Locate the cell with the specified text and output its (x, y) center coordinate. 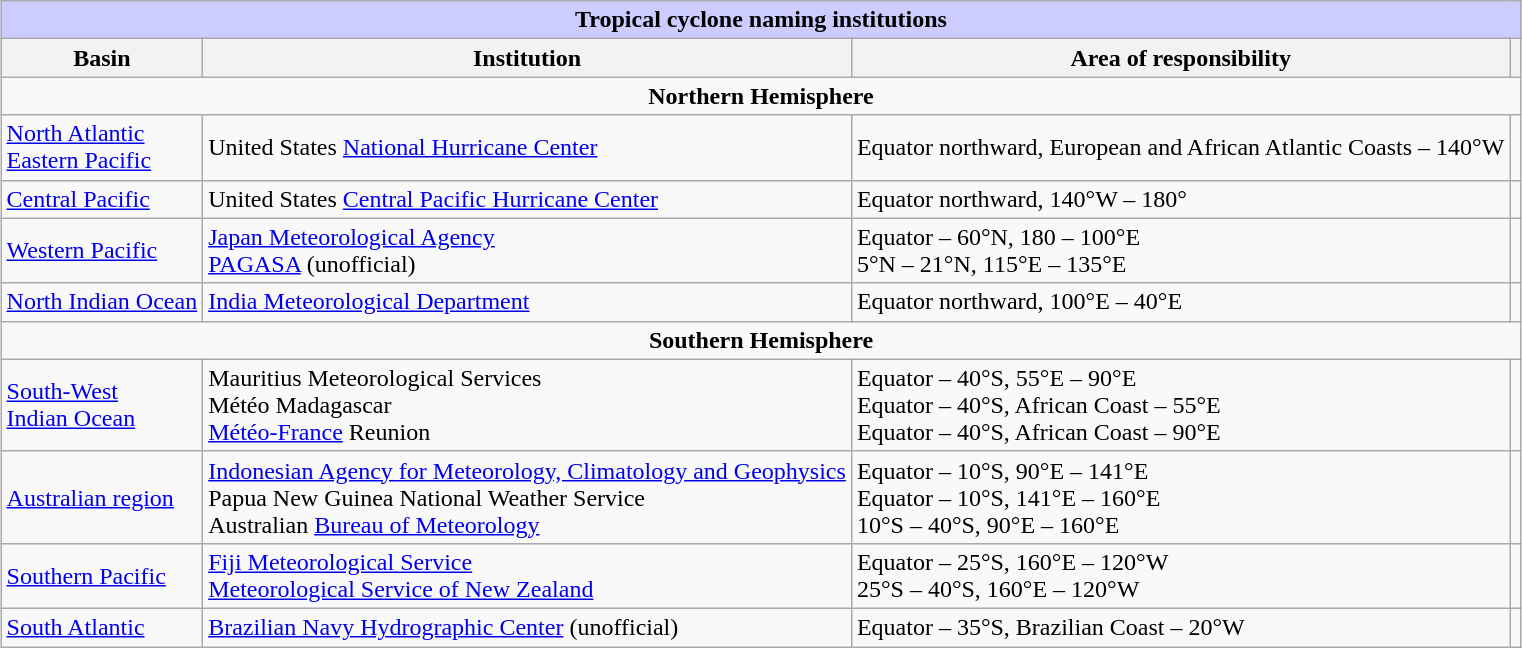
Brazilian Navy Hydrographic Center (unofficial) (528, 627)
Mauritius Meteorological ServicesMétéo MadagascarMétéo-France Reunion (528, 405)
South Atlantic (102, 627)
Basin (102, 58)
United States National Hurricane Center (528, 148)
Western Pacific (102, 250)
Japan Meteorological AgencyPAGASA (unofficial) (528, 250)
Equator – 60°N, 180 – 100°E5°N – 21°N, 115°E – 135°E (1180, 250)
Southern Hemisphere (761, 340)
Northern Hemisphere (761, 96)
Equator – 10°S, 90°E – 141°EEquator – 10°S, 141°E – 160°E10°S – 40°S, 90°E – 160°E (1180, 497)
Equator – 35°S, Brazilian Coast – 20°W (1180, 627)
Equator northward, European and African Atlantic Coasts – 140°W (1180, 148)
Equator northward, 140°W – 180° (1180, 199)
India Meteorological Department (528, 302)
Equator northward, 100°E – 40°E (1180, 302)
Fiji Meteorological ServiceMeteorological Service of New Zealand (528, 576)
Indonesian Agency for Meteorology, Climatology and GeophysicsPapua New Guinea National Weather ServiceAustralian Bureau of Meteorology (528, 497)
North AtlanticEastern Pacific (102, 148)
Tropical cyclone naming institutions (761, 20)
South-WestIndian Ocean (102, 405)
North Indian Ocean (102, 302)
Central Pacific (102, 199)
United States Central Pacific Hurricane Center (528, 199)
Equator – 25°S, 160°E – 120°W25°S – 40°S, 160°E – 120°W (1180, 576)
Institution (528, 58)
Area of responsibility (1180, 58)
Australian region (102, 497)
Equator – 40°S, 55°E – 90°EEquator – 40°S, African Coast – 55°EEquator – 40°S, African Coast – 90°E (1180, 405)
Southern Pacific (102, 576)
